For the text-containing cell, return its midpoint in [X, Y] coordinate format. 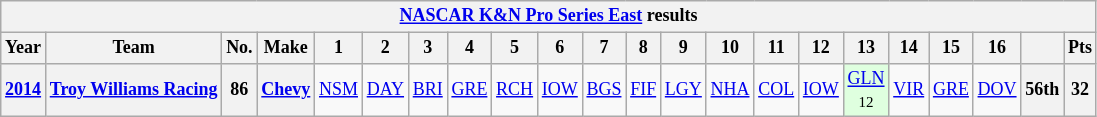
LGY [683, 90]
NASCAR K&N Pro Series East results [548, 16]
6 [560, 48]
7 [604, 48]
VIR [909, 90]
86 [240, 90]
8 [644, 48]
Team [133, 48]
14 [909, 48]
DAY [385, 90]
56th [1042, 90]
NHA [730, 90]
1 [339, 48]
Chevy [286, 90]
Troy Williams Racing [133, 90]
BGS [604, 90]
Pts [1080, 48]
10 [730, 48]
NSM [339, 90]
11 [776, 48]
FIF [644, 90]
No. [240, 48]
BRI [428, 90]
32 [1080, 90]
12 [822, 48]
9 [683, 48]
2014 [24, 90]
GLN12 [866, 90]
16 [997, 48]
5 [515, 48]
13 [866, 48]
Year [24, 48]
RCH [515, 90]
4 [470, 48]
COL [776, 90]
Make [286, 48]
3 [428, 48]
15 [952, 48]
DOV [997, 90]
2 [385, 48]
